Extract the [x, y] coordinate from the center of the cell holding the provided text.  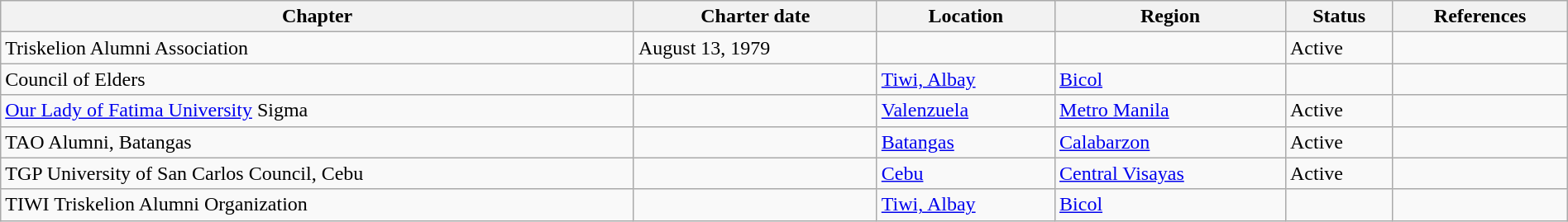
Metro Manila [1171, 111]
Batangas [966, 142]
Central Visayas [1171, 173]
Our Lady of Fatima University Sigma [318, 111]
Region [1171, 17]
Charter date [755, 17]
TGP University of San Carlos Council, Cebu [318, 173]
Triskelion Alumni Association [318, 48]
Location [966, 17]
Calabarzon [1171, 142]
TAO Alumni, Batangas [318, 142]
Council of Elders [318, 79]
Chapter [318, 17]
Valenzuela [966, 111]
Status [1338, 17]
TIWI Triskelion Alumni Organization [318, 205]
Cebu [966, 173]
References [1480, 17]
August 13, 1979 [755, 48]
